Detect which cell encompasses the target text, then output its [x, y] center coordinate. 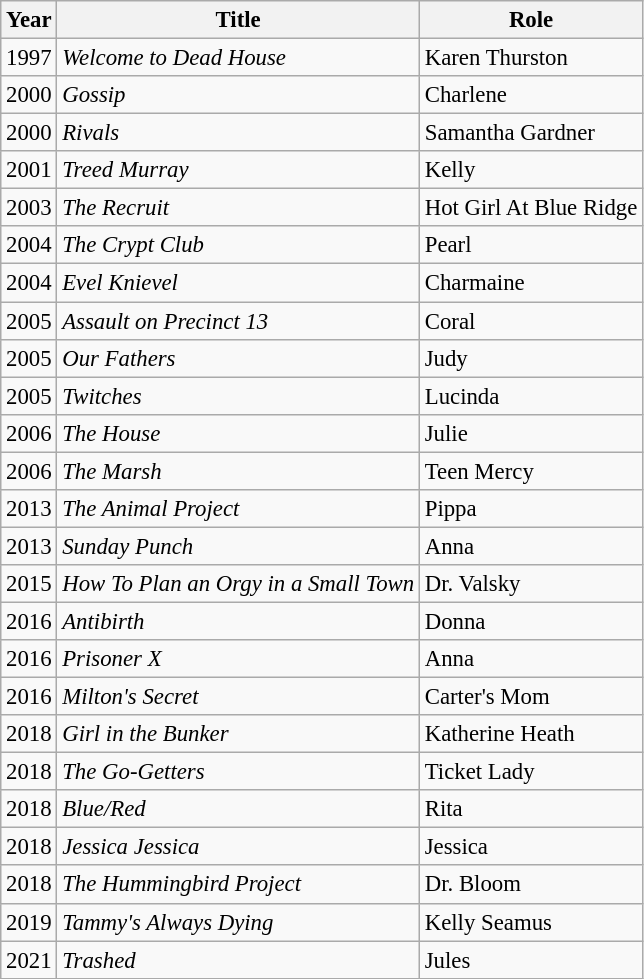
Evel Knievel [238, 283]
Assault on Precinct 13 [238, 321]
The Crypt Club [238, 245]
Donna [530, 621]
Lucinda [530, 396]
Katherine Heath [530, 734]
Jessica Jessica [238, 847]
Samantha Gardner [530, 133]
2015 [29, 584]
2003 [29, 208]
The Marsh [238, 471]
Title [238, 20]
Teen Mercy [530, 471]
Ticket Lady [530, 772]
Year [29, 20]
Antibirth [238, 621]
2001 [29, 170]
Twitches [238, 396]
Karen Thurston [530, 58]
Dr. Valsky [530, 584]
Trashed [238, 960]
Sunday Punch [238, 546]
Kelly [530, 170]
Charmaine [530, 283]
Tammy's Always Dying [238, 922]
Judy [530, 358]
Coral [530, 321]
Kelly Seamus [530, 922]
How To Plan an Orgy in a Small Town [238, 584]
Pippa [530, 509]
Jessica [530, 847]
Pearl [530, 245]
Rivals [238, 133]
The House [238, 433]
Our Fathers [238, 358]
Treed Murray [238, 170]
Dr. Bloom [530, 885]
The Recruit [238, 208]
2021 [29, 960]
1997 [29, 58]
Jules [530, 960]
Girl in the Bunker [238, 734]
Carter's Mom [530, 697]
Gossip [238, 95]
2019 [29, 922]
The Animal Project [238, 509]
The Go-Getters [238, 772]
Charlene [530, 95]
Julie [530, 433]
Rita [530, 809]
Hot Girl At Blue Ridge [530, 208]
Milton's Secret [238, 697]
Welcome to Dead House [238, 58]
Role [530, 20]
Prisoner X [238, 659]
The Hummingbird Project [238, 885]
Blue/Red [238, 809]
